Return the [X, Y] coordinate for the center point of the cell that contains the specified text.  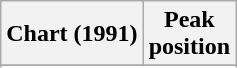
Peakposition [189, 34]
Chart (1991) [72, 34]
